For the text-containing cell, return its midpoint in (x, y) coordinate format. 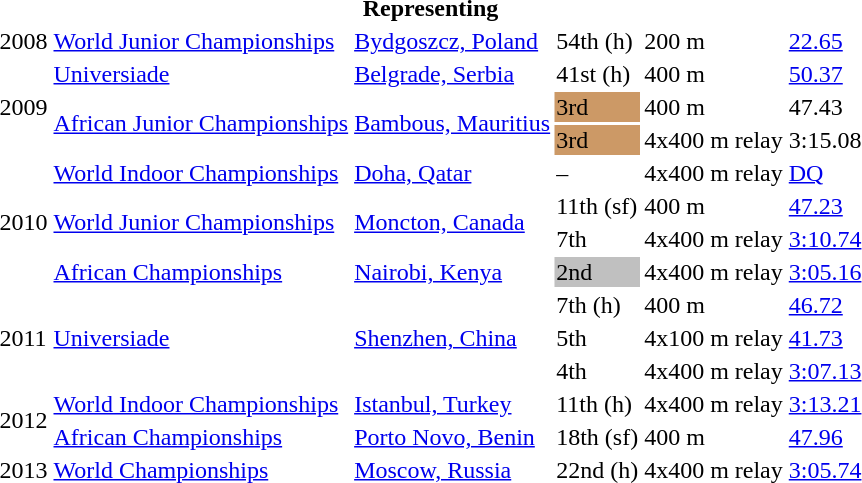
Porto Novo, Benin (452, 437)
4th (598, 371)
5th (598, 338)
Shenzhen, China (452, 338)
11th (sf) (598, 206)
11th (h) (598, 404)
African Junior Championships (201, 124)
Moncton, Canada (452, 222)
Bambous, Mauritius (452, 124)
Nairobi, Kenya (452, 272)
4x100 m relay (714, 338)
Doha, Qatar (452, 173)
41st (h) (598, 74)
54th (h) (598, 41)
200 m (714, 41)
Istanbul, Turkey (452, 404)
Belgrade, Serbia (452, 74)
7th (h) (598, 305)
18th (sf) (598, 437)
– (598, 173)
Bydgoszcz, Poland (452, 41)
2nd (598, 272)
7th (598, 239)
